Determine the [x, y] coordinate at the center of the cell enclosing the given text.  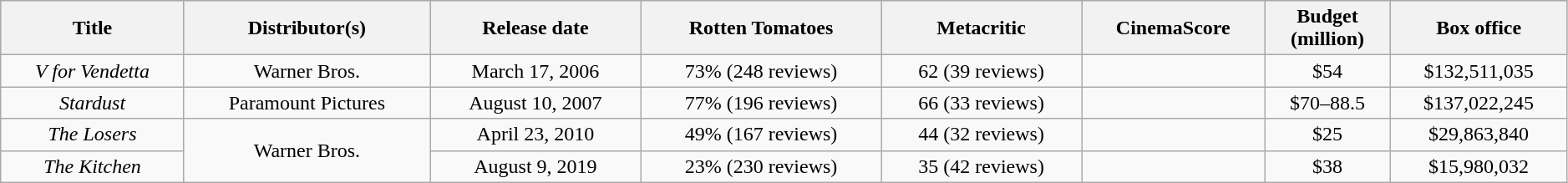
$137,022,245 [1479, 103]
The Kitchen [92, 166]
77% (196 reviews) [760, 103]
73% (248 reviews) [760, 71]
$54 [1327, 71]
Title [92, 28]
Box office [1479, 28]
The Losers [92, 135]
62 (39 reviews) [982, 71]
V for Vendetta [92, 71]
Rotten Tomatoes [760, 28]
$38 [1327, 166]
Budget (million) [1327, 28]
August 10, 2007 [536, 103]
23% (230 reviews) [760, 166]
$132,511,035 [1479, 71]
Distributor(s) [307, 28]
$25 [1327, 135]
Stardust [92, 103]
$70–88.5 [1327, 103]
April 23, 2010 [536, 135]
44 (32 reviews) [982, 135]
$29,863,840 [1479, 135]
$15,980,032 [1479, 166]
August 9, 2019 [536, 166]
March 17, 2006 [536, 71]
35 (42 reviews) [982, 166]
49% (167 reviews) [760, 135]
Paramount Pictures [307, 103]
CinemaScore [1173, 28]
Release date [536, 28]
Metacritic [982, 28]
66 (33 reviews) [982, 103]
